Detect which cell encompasses the target text, then output its [X, Y] center coordinate. 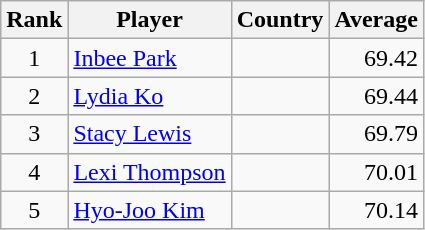
70.14 [376, 210]
Hyo-Joo Kim [150, 210]
69.44 [376, 96]
Rank [34, 20]
70.01 [376, 172]
Country [280, 20]
Inbee Park [150, 58]
Stacy Lewis [150, 134]
5 [34, 210]
Average [376, 20]
3 [34, 134]
2 [34, 96]
Lexi Thompson [150, 172]
69.42 [376, 58]
1 [34, 58]
Lydia Ko [150, 96]
69.79 [376, 134]
Player [150, 20]
4 [34, 172]
